Scan for the cell matching the given text and deliver its [x, y] coordinate at center. 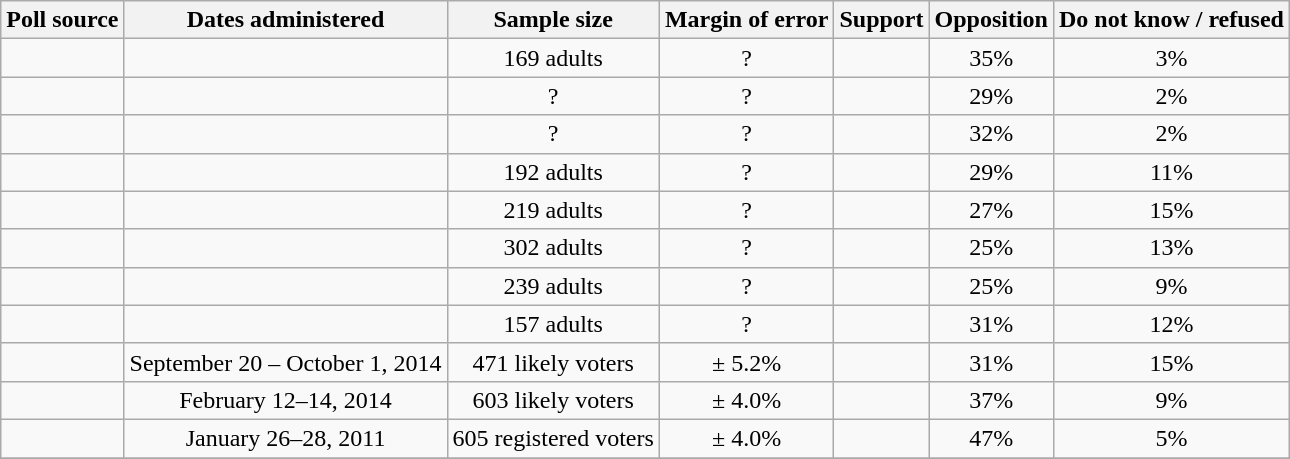
35% [991, 58]
37% [991, 400]
Sample size [553, 20]
February 12–14, 2014 [286, 400]
603 likely voters [553, 400]
32% [991, 134]
192 adults [553, 172]
Opposition [991, 20]
Do not know / refused [1171, 20]
471 likely voters [553, 362]
Margin of error [746, 20]
13% [1171, 248]
Poll source [62, 20]
157 adults [553, 324]
12% [1171, 324]
Dates administered [286, 20]
September 20 – October 1, 2014 [286, 362]
27% [991, 210]
47% [991, 438]
11% [1171, 172]
302 adults [553, 248]
January 26–28, 2011 [286, 438]
Support [882, 20]
219 adults [553, 210]
3% [1171, 58]
169 adults [553, 58]
± 5.2% [746, 362]
5% [1171, 438]
605 registered voters [553, 438]
239 adults [553, 286]
